Identify which cell holds the provided text, then report its [x, y] central coordinate. 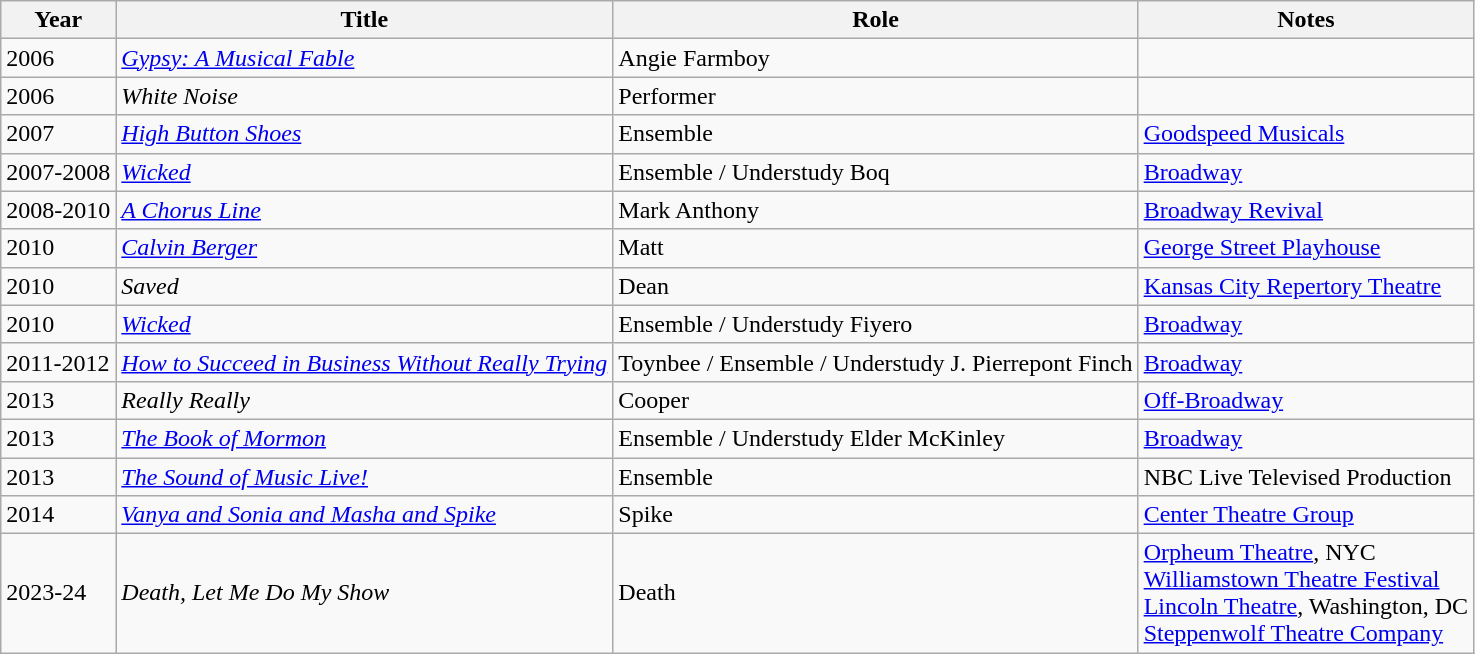
2008-2010 [58, 210]
Kansas City Repertory Theatre [1306, 286]
The Book of Mormon [364, 438]
2023-24 [58, 594]
Dean [876, 286]
A Chorus Line [364, 210]
High Button Shoes [364, 134]
Matt [876, 248]
Ensemble / Understudy Elder McKinley [876, 438]
Spike [876, 515]
Year [58, 20]
Title [364, 20]
Performer [876, 96]
Role [876, 20]
Gypsy: A Musical Fable [364, 58]
George Street Playhouse [1306, 248]
How to Succeed in Business Without Really Trying [364, 362]
2011-2012 [58, 362]
Really Really [364, 400]
Goodspeed Musicals [1306, 134]
Calvin Berger [364, 248]
Ensemble / Understudy Fiyero [876, 324]
NBC Live Televised Production [1306, 477]
Death, Let Me Do My Show [364, 594]
Ensemble / Understudy Boq [876, 172]
Saved [364, 286]
Cooper [876, 400]
2007-2008 [58, 172]
2014 [58, 515]
Mark Anthony [876, 210]
Center Theatre Group [1306, 515]
Broadway Revival [1306, 210]
Notes [1306, 20]
Vanya and Sonia and Masha and Spike [364, 515]
Angie Farmboy [876, 58]
Toynbee / Ensemble / Understudy J. Pierrepont Finch [876, 362]
Orpheum Theatre, NYCWilliamstown Theatre FestivalLincoln Theatre, Washington, DCSteppenwolf Theatre Company [1306, 594]
The Sound of Music Live! [364, 477]
Off-Broadway [1306, 400]
Death [876, 594]
2007 [58, 134]
White Noise [364, 96]
